Detect which cell encompasses the target text, then output its (X, Y) center coordinate. 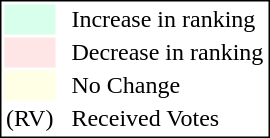
Received Votes (168, 119)
(RV) (29, 119)
Increase in ranking (168, 19)
Decrease in ranking (168, 53)
No Change (168, 85)
